Find where the given text appears and provide that cell's center as (X, Y) coordinate. 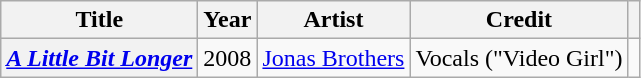
Vocals ("Video Girl") (519, 58)
Credit (519, 20)
Title (100, 20)
A Little Bit Longer (100, 58)
2008 (228, 58)
Year (228, 20)
Artist (334, 20)
Jonas Brothers (334, 58)
